Provide the [X, Y] coordinate of the cell's center where the given text is located.  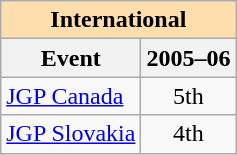
5th [188, 96]
International [118, 20]
JGP Slovakia [71, 134]
4th [188, 134]
JGP Canada [71, 96]
Event [71, 58]
2005–06 [188, 58]
